Search for the cell housing the specified text and yield its [x, y] center coordinate. 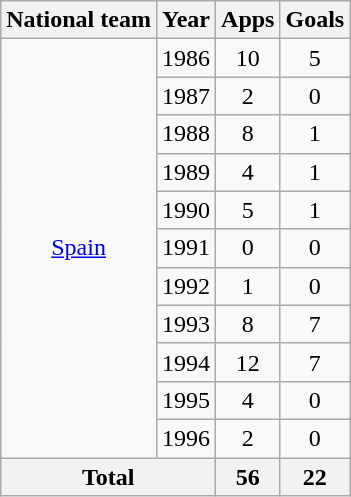
National team [79, 20]
22 [315, 477]
1986 [186, 58]
Year [186, 20]
1989 [186, 172]
Spain [79, 248]
Total [108, 477]
56 [248, 477]
12 [248, 362]
1995 [186, 400]
1991 [186, 248]
1992 [186, 286]
Apps [248, 20]
1988 [186, 134]
1990 [186, 210]
1987 [186, 96]
1994 [186, 362]
10 [248, 58]
1996 [186, 438]
Goals [315, 20]
1993 [186, 324]
